Scan for the cell matching the given text and deliver its [X, Y] coordinate at center. 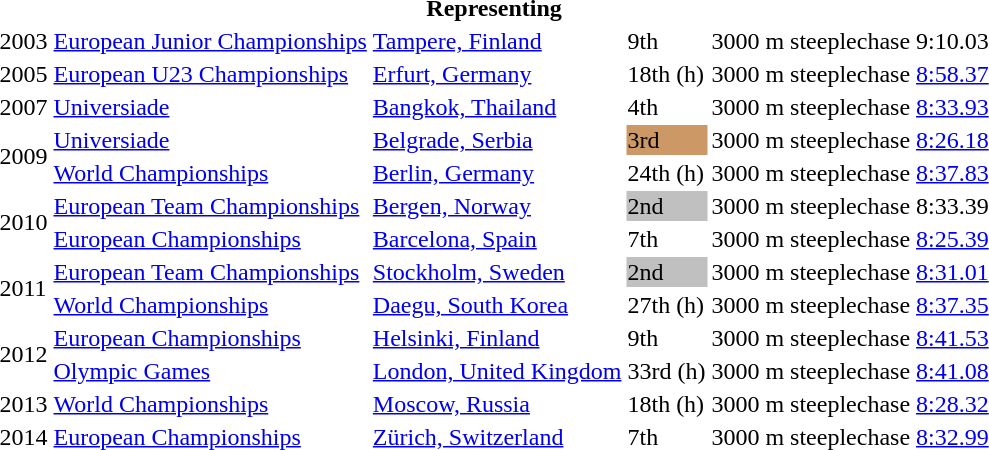
Barcelona, Spain [497, 239]
33rd (h) [666, 371]
7th [666, 239]
Moscow, Russia [497, 404]
Erfurt, Germany [497, 74]
London, United Kingdom [497, 371]
European U23 Championships [210, 74]
27th (h) [666, 305]
Daegu, South Korea [497, 305]
24th (h) [666, 173]
Tampere, Finland [497, 41]
European Junior Championships [210, 41]
3rd [666, 140]
Berlin, Germany [497, 173]
Bergen, Norway [497, 206]
Bangkok, Thailand [497, 107]
Olympic Games [210, 371]
4th [666, 107]
Belgrade, Serbia [497, 140]
Stockholm, Sweden [497, 272]
Helsinki, Finland [497, 338]
